Pinpoint the cell where the given text exists, returning its [X, Y] midpoint coordinate. 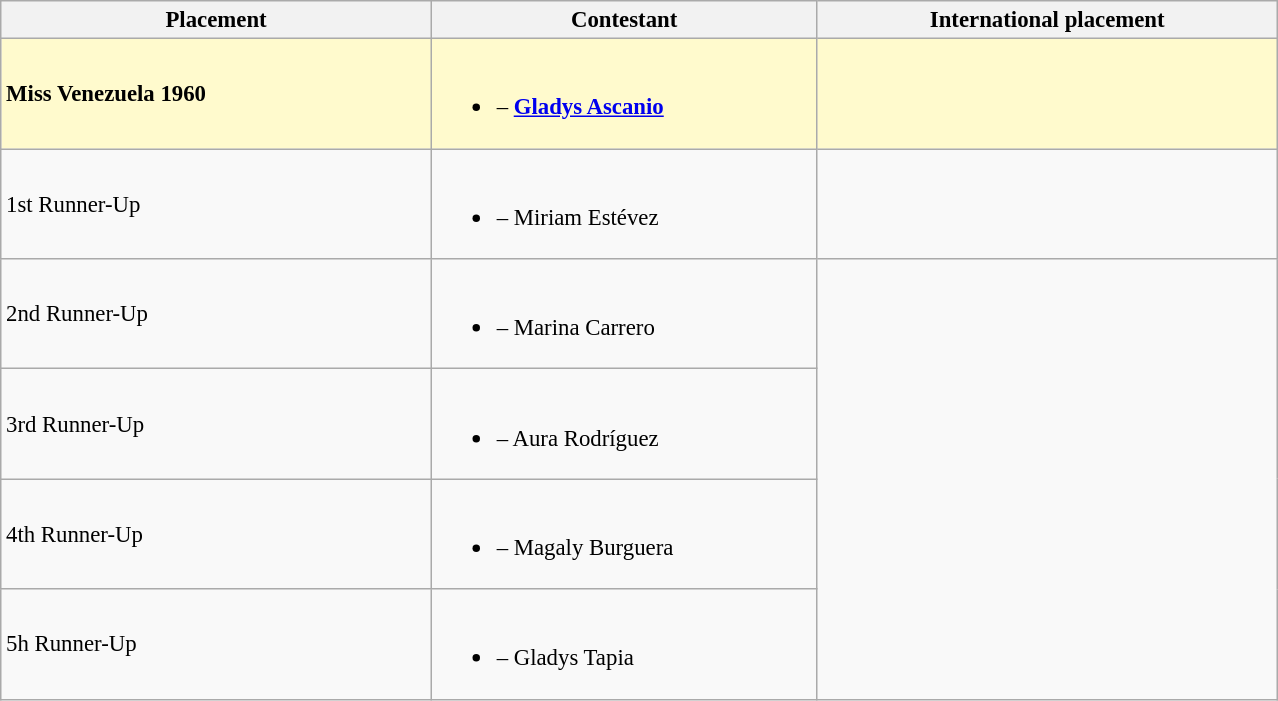
– Marina Carrero [624, 314]
2nd Runner-Up [216, 314]
International placement [1048, 20]
– Aura Rodríguez [624, 424]
– Miriam Estévez [624, 204]
1st Runner-Up [216, 204]
– Magaly Burguera [624, 534]
Placement [216, 20]
Contestant [624, 20]
4th Runner-Up [216, 534]
– Gladys Tapia [624, 644]
5h Runner-Up [216, 644]
3rd Runner-Up [216, 424]
Miss Venezuela 1960 [216, 94]
– Gladys Ascanio [624, 94]
